Identify which cell holds the provided text, then report its [X, Y] central coordinate. 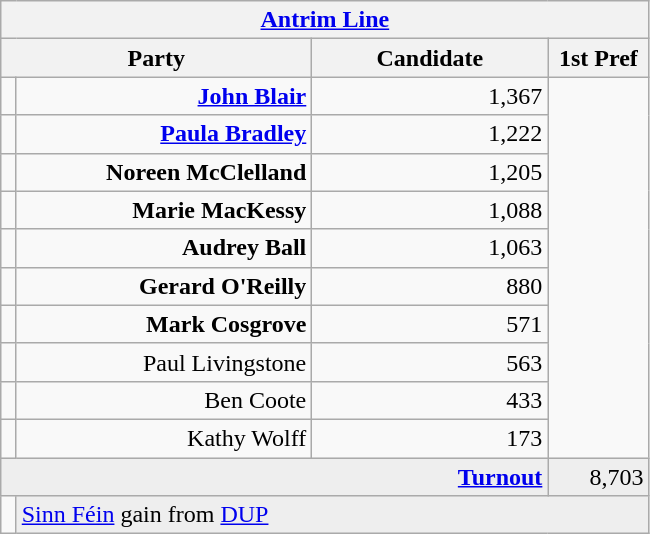
Audrey Ball [164, 248]
Ben Coote [164, 400]
1,088 [430, 210]
John Blair [164, 96]
1,222 [430, 134]
Party [156, 58]
1st Pref [598, 58]
1,205 [430, 172]
571 [430, 324]
8,703 [598, 477]
563 [430, 362]
Kathy Wolff [164, 438]
Antrim Line [325, 20]
Mark Cosgrove [164, 324]
Marie MacKessy [164, 210]
Paula Bradley [164, 134]
1,367 [430, 96]
1,063 [430, 248]
880 [430, 286]
Candidate [430, 58]
173 [430, 438]
Gerard O'Reilly [164, 286]
Turnout [274, 477]
Noreen McClelland [164, 172]
433 [430, 400]
Paul Livingstone [164, 362]
Sinn Féin gain from DUP [332, 515]
